From the cell containing the given text, extract its center point as [X, Y] coordinate. 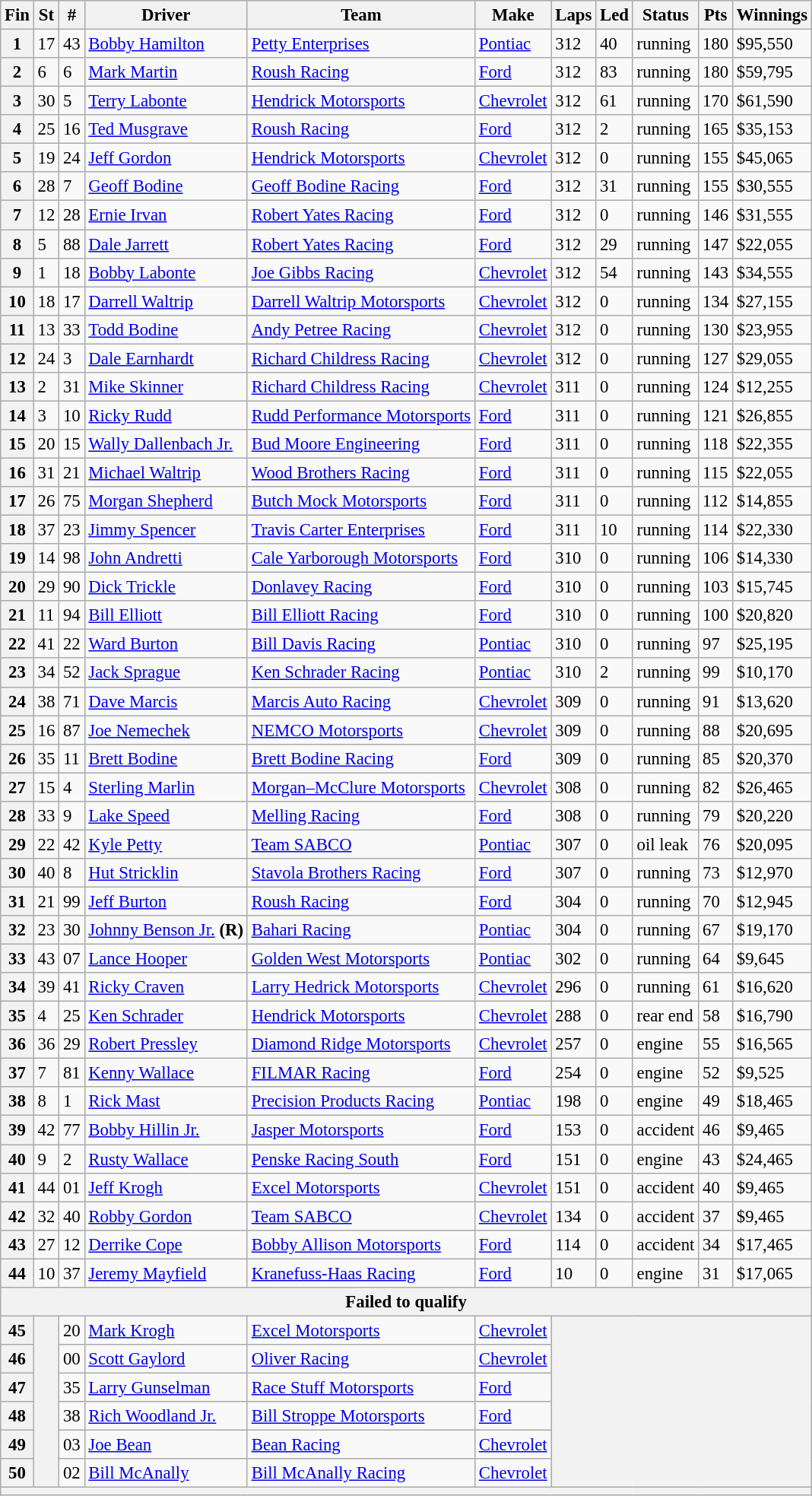
Geoff Bodine [166, 186]
Jimmy Spencer [166, 530]
Morgan–McClure Motorsports [360, 787]
Golden West Motorsports [360, 959]
Driver [166, 15]
Bahari Racing [360, 930]
70 [716, 901]
48 [17, 1416]
$20,370 [772, 758]
Mark Krogh [166, 1330]
Andy Petree Racing [360, 329]
# [71, 15]
50 [17, 1473]
$29,055 [772, 358]
00 [71, 1359]
$12,255 [772, 387]
Morgan Shepherd [166, 501]
Bill Stroppe Motorsports [360, 1416]
Brett Bodine Racing [360, 758]
Ricky Craven [166, 987]
Jeff Gordon [166, 158]
98 [71, 558]
Marcis Auto Racing [360, 701]
$23,955 [772, 329]
Robert Pressley [166, 1044]
81 [71, 1073]
07 [71, 959]
Failed to qualify [406, 1302]
Bill McAnally [166, 1473]
Darrell Waltrip [166, 301]
106 [716, 558]
Stavola Brothers Racing [360, 873]
Status [665, 15]
$34,555 [772, 272]
$14,330 [772, 558]
$20,820 [772, 615]
Dale Earnhardt [166, 358]
Ricky Rudd [166, 415]
97 [716, 644]
Kranefuss-Haas Racing [360, 1273]
254 [573, 1073]
Dick Trickle [166, 587]
Cale Yarborough Motorsports [360, 558]
Rich Woodland Jr. [166, 1416]
58 [716, 1016]
45 [17, 1330]
$14,855 [772, 501]
79 [716, 816]
103 [716, 587]
127 [716, 358]
Make [513, 15]
$9,525 [772, 1073]
170 [716, 101]
$10,170 [772, 673]
Bobby Labonte [166, 272]
Petty Enterprises [360, 44]
John Andretti [166, 558]
Lance Hooper [166, 959]
Jeff Krogh [166, 1187]
85 [716, 758]
$17,065 [772, 1273]
288 [573, 1016]
$26,465 [772, 787]
100 [716, 615]
Derrike Cope [166, 1244]
Mark Martin [166, 72]
Hut Stricklin [166, 873]
Johnny Benson Jr. (R) [166, 930]
$12,945 [772, 901]
Todd Bodine [166, 329]
Bobby Hamilton [166, 44]
Joe Nemechek [166, 730]
Team [360, 15]
Dave Marcis [166, 701]
$15,745 [772, 587]
121 [716, 415]
Wally Dallenbach Jr. [166, 444]
$30,555 [772, 186]
Butch Mock Motorsports [360, 501]
$20,220 [772, 816]
Bobby Allison Motorsports [360, 1244]
Ken Schrader Racing [360, 673]
Travis Carter Enterprises [360, 530]
Precision Products Racing [360, 1102]
$27,155 [772, 301]
83 [614, 72]
$20,095 [772, 844]
Wood Brothers Racing [360, 472]
153 [573, 1130]
Race Stuff Motorsports [360, 1387]
$17,465 [772, 1244]
Larry Gunselman [166, 1387]
94 [71, 615]
St [46, 15]
Oliver Racing [360, 1359]
Brett Bodine [166, 758]
82 [716, 787]
296 [573, 987]
Jeff Burton [166, 901]
$16,620 [772, 987]
$61,590 [772, 101]
03 [71, 1445]
Rudd Performance Motorsports [360, 415]
Jeremy Mayfield [166, 1273]
Joe Bean [166, 1445]
55 [716, 1044]
Lake Speed [166, 816]
Jasper Motorsports [360, 1130]
Bobby Hillin Jr. [166, 1130]
Led [614, 15]
01 [71, 1187]
$59,795 [772, 72]
FILMAR Racing [360, 1073]
$35,153 [772, 129]
rear end [665, 1016]
$12,970 [772, 873]
$45,065 [772, 158]
$95,550 [772, 44]
Donlavey Racing [360, 587]
$13,620 [772, 701]
$18,465 [772, 1102]
64 [716, 959]
Scott Gaylord [166, 1359]
oil leak [665, 844]
Robby Gordon [166, 1216]
Bill Davis Racing [360, 644]
302 [573, 959]
Melling Racing [360, 816]
115 [716, 472]
147 [716, 244]
130 [716, 329]
90 [71, 587]
71 [71, 701]
$31,555 [772, 215]
02 [71, 1473]
Bill Elliott [166, 615]
Rick Mast [166, 1102]
Fin [17, 15]
112 [716, 501]
$24,465 [772, 1159]
$20,695 [772, 730]
257 [573, 1044]
Michael Waltrip [166, 472]
$26,855 [772, 415]
$22,355 [772, 444]
Mike Skinner [166, 387]
$16,565 [772, 1044]
Kenny Wallace [166, 1073]
$19,170 [772, 930]
Bud Moore Engineering [360, 444]
91 [716, 701]
Larry Hedrick Motorsports [360, 987]
Diamond Ridge Motorsports [360, 1044]
$22,330 [772, 530]
47 [17, 1387]
Penske Racing South [360, 1159]
Kyle Petty [166, 844]
Ward Burton [166, 644]
Terry Labonte [166, 101]
Bean Racing [360, 1445]
$9,645 [772, 959]
Laps [573, 15]
Bill Elliott Racing [360, 615]
118 [716, 444]
$16,790 [772, 1016]
124 [716, 387]
77 [71, 1130]
Dale Jarrett [166, 244]
76 [716, 844]
Jack Sprague [166, 673]
Geoff Bodine Racing [360, 186]
143 [716, 272]
67 [716, 930]
Pts [716, 15]
Rusty Wallace [166, 1159]
$25,195 [772, 644]
165 [716, 129]
NEMCO Motorsports [360, 730]
Bill McAnally Racing [360, 1473]
73 [716, 873]
Joe Gibbs Racing [360, 272]
198 [573, 1102]
Ken Schrader [166, 1016]
54 [614, 272]
Winnings [772, 15]
Ernie Irvan [166, 215]
75 [71, 501]
Ted Musgrave [166, 129]
Sterling Marlin [166, 787]
146 [716, 215]
Darrell Waltrip Motorsports [360, 301]
87 [71, 730]
